Determine the (X, Y) coordinate at the center of the cell enclosing the given text.  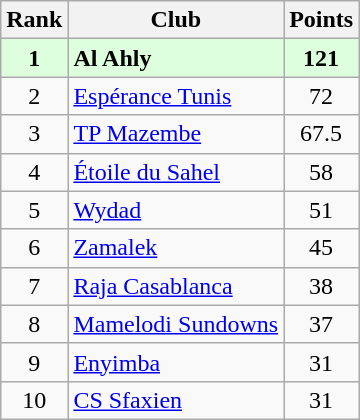
8 (34, 324)
67.5 (322, 134)
3 (34, 134)
Zamalek (176, 248)
Raja Casablanca (176, 286)
Étoile du Sahel (176, 172)
38 (322, 286)
Al Ahly (176, 58)
58 (322, 172)
Mamelodi Sundowns (176, 324)
Enyimba (176, 362)
9 (34, 362)
10 (34, 400)
CS Sfaxien (176, 400)
51 (322, 210)
4 (34, 172)
2 (34, 96)
Rank (34, 20)
Points (322, 20)
Espérance Tunis (176, 96)
Wydad (176, 210)
TP Mazembe (176, 134)
45 (322, 248)
121 (322, 58)
5 (34, 210)
6 (34, 248)
Club (176, 20)
7 (34, 286)
37 (322, 324)
72 (322, 96)
1 (34, 58)
